Capture the cell that displays the provided text and extract its [x, y] central coordinate. 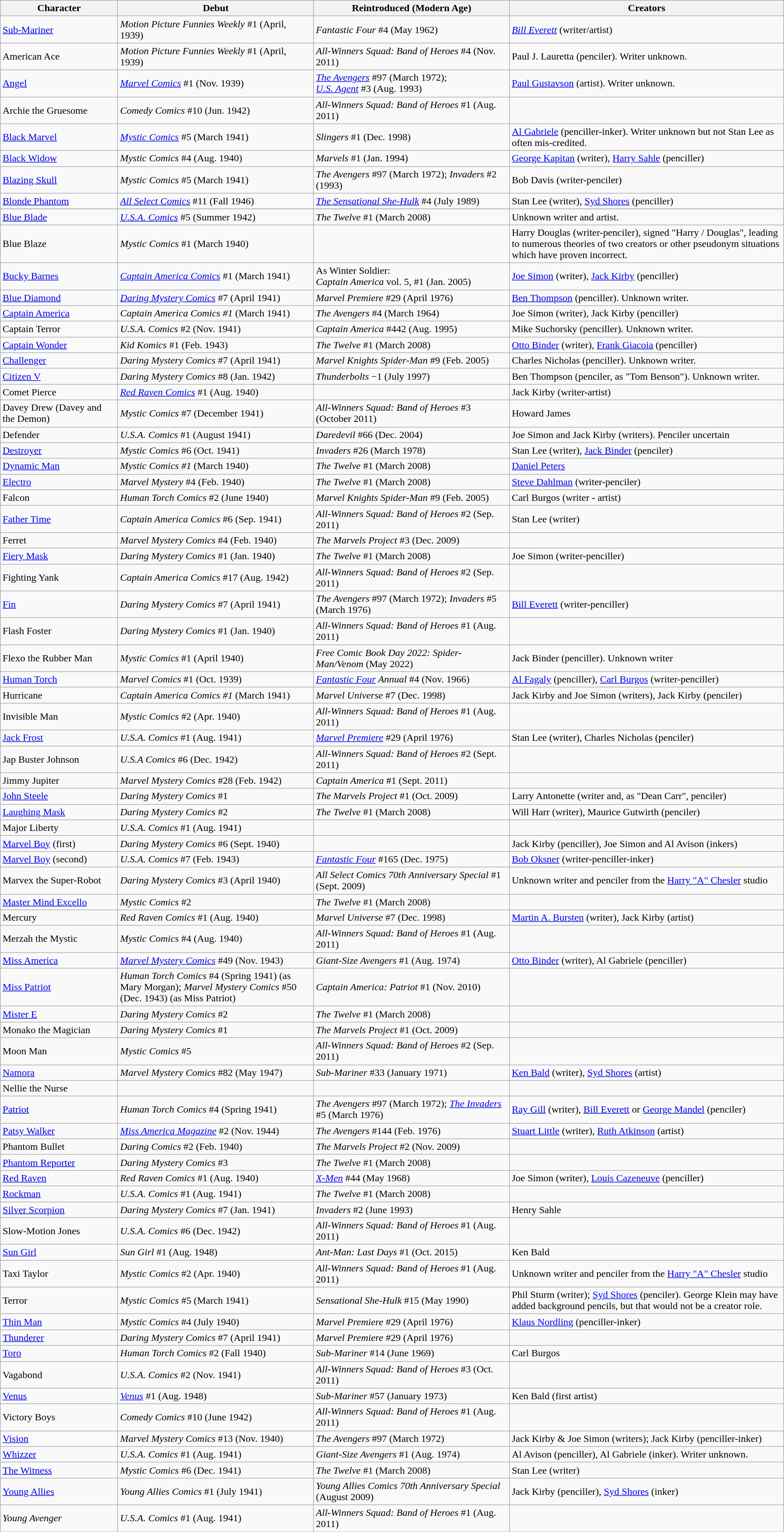
Slow-Motion Jones [59, 1231]
Marvel Boy (second) [59, 859]
Mystic Comics #7 (December 1941) [216, 414]
Phantom Bullet [59, 1147]
Archie the Gruesome [59, 110]
Phil Sturm (writer); Syd Shores (penciler). George Klein may have added background pencils, but that would not be a creator role. [647, 1300]
The Avengers #97 (March 1972);U.S. Agent #3 (Aug. 1993) [412, 84]
Daring Mystery Comics #6 (Sept. 1940) [216, 843]
All Select Comics #11 (Fall 1946) [216, 201]
Fin [59, 605]
Jack Kirby (writer-artist) [647, 392]
Laughing Mask [59, 812]
American Ace [59, 56]
As Winter Soldier:Captain America vol. 5, #1 (Jan. 2005) [412, 276]
Comedy Comics #10 (June 1942) [216, 1417]
Stan Lee (writer), Jack Binder (penciler) [647, 450]
Jack Kirby & Joe Simon (writers); Jack Kirby (penciller-inker) [647, 1439]
Mystic Comics #5 [216, 1051]
Mike Suchorsky (penciller). Unknown writer. [647, 329]
Marvels #1 (Jan. 1994) [412, 158]
Jack Frost [59, 738]
Captain America Comics #6 (Sep. 1941) [216, 519]
Daredevil #66 (Dec. 2004) [412, 435]
X-Men #44 (May 1968) [412, 1178]
Thunderer [59, 1338]
Marvel Mystery Comics #13 (Nov. 1940) [216, 1439]
Human Torch Comics #4 (Spring 1941) [216, 1109]
Blazing Skull [59, 180]
U.S.A. Comics #5 (Summer 1942) [216, 217]
Human Torch Comics #4 (Spring 1941) (as Mary Morgan); Marvel Mystery Comics #50 (Dec. 1943) (as Miss Patriot) [216, 987]
Invaders #2 (June 1993) [412, 1210]
Vagabond [59, 1375]
Miss America Magazine #2 (Nov. 1944) [216, 1131]
Marvel Comics #1 (Nov. 1939) [216, 84]
Miss America [59, 960]
Defender [59, 435]
Comedy Comics #10 (Jun. 1942) [216, 110]
Ken Bald (writer), Syd Shores (artist) [647, 1072]
Captain Terror [59, 329]
Paul J. Lauretta (penciler). Writer unknown. [647, 56]
Comet Pierce [59, 392]
John Steele [59, 796]
Fiery Mask [59, 556]
Monako the Magician [59, 1030]
The Sensational She-Hulk #4 (July 1989) [412, 201]
Daniel Peters [647, 466]
Mystic Comics #6 (Oct. 1941) [216, 450]
All-Winners Squad: Band of Heroes #4 (Nov. 2011) [412, 56]
Namora [59, 1072]
Ben Thompson (penciler, as "Tom Benson"). Unknown writer. [647, 376]
Howard James [647, 414]
Daring Mystery Comics #3 [216, 1162]
Character [59, 8]
The Avengers #144 (Feb. 1976) [412, 1131]
Bob Davis (writer-penciler) [647, 180]
Bucky Barnes [59, 276]
The Witness [59, 1470]
Captain America #1 (Sept. 2011) [412, 780]
Young Allies [59, 1491]
Mystic Comics #4 (July 1940) [216, 1322]
Daring Comics #2 (Feb. 1940) [216, 1147]
Angel [59, 84]
Bill Everett (writer/artist) [647, 30]
Sub-Mariner #33 (January 1971) [412, 1072]
Merzah the Mystic [59, 939]
Captain America [59, 314]
Ray Gill (writer), Bill Everett or George Mandel (penciler) [647, 1109]
Joe Simon and Jack Kirby (writers). Penciler uncertain [647, 435]
Silver Scorpion [59, 1210]
Thunderbolts −1 (July 1997) [412, 376]
Father Time [59, 519]
Ben Thompson (penciller). Unknown writer. [647, 297]
Human Torch [59, 680]
Slingers #1 (Dec. 1998) [412, 137]
Jack Kirby and Joe Simon (writers), Jack Kirby (penciler) [647, 695]
Major Liberty [59, 828]
Joe Simon (writer), Louis Cazeneuve (penciller) [647, 1178]
Reintroduced (Modern Age) [412, 8]
The Avengers #97 (March 1972) [412, 1439]
Debut [216, 8]
Human Torch Comics #2 (Fall 1940) [216, 1353]
Falcon [59, 498]
Carl Burgos (writer - artist) [647, 498]
Ken Bald (first artist) [647, 1396]
Patriot [59, 1109]
Sun Girl [59, 1252]
Stuart Little (writer), Ruth Atkinson (artist) [647, 1131]
Rockman [59, 1194]
Marvel Mystery #4 (Feb. 1940) [216, 482]
Black Widow [59, 158]
Sub-Mariner [59, 30]
Jack Kirby (penciller), Syd Shores (inker) [647, 1491]
Captain America Comics #17 (Aug. 1942) [216, 577]
Nellie the Nurse [59, 1088]
Phantom Reporter [59, 1162]
Fantastic Four #4 (May 1962) [412, 30]
Mister E [59, 1014]
Sun Girl #1 (Aug. 1948) [216, 1252]
Al Avison (penciller), Al Gabriele (inker). Writer unknown. [647, 1454]
Electro [59, 482]
Thin Man [59, 1322]
Captain Wonder [59, 345]
The Avengers #97 (March 1972); The Invaders #5 (March 1976) [412, 1109]
Otto Binder (writer), Al Gabriele (penciller) [647, 960]
Destroyer [59, 450]
Marvel Mystery Comics #28 (Feb. 1942) [216, 780]
Fighting Yank [59, 577]
Sensational She-Hulk #15 (May 1990) [412, 1300]
Whizzer [59, 1454]
The Marvels Project #2 (Nov. 2009) [412, 1147]
Free Comic Book Day 2022: Spider-Man/Venom (May 2022) [412, 658]
Jimmy Jupiter [59, 780]
Jack Binder (penciller). Unknown writer [647, 658]
Otto Binder (writer), Frank Giacoia (penciller) [647, 345]
Blue Blaze [59, 244]
Steve Dahlman (writer-penciler) [647, 482]
Creators [647, 8]
All Select Comics 70th Anniversary Special #1 (Sept. 2009) [412, 880]
Fantastic Four #165 (Dec. 1975) [412, 859]
Mystic Comics #2 [216, 902]
Red Raven [59, 1178]
Martin A. Bursten (writer), Jack Kirby (artist) [647, 918]
Jack Kirby (penciller), Joe Simon and Al Avison (inkers) [647, 843]
Klaus Nordling (penciller-inker) [647, 1322]
Marvel Mystery Comics #82 (May 1947) [216, 1072]
Daring Mystery Comics #8 (Jan. 1942) [216, 376]
Captain America #442 (Aug. 1995) [412, 329]
Mystic Comics #6 (Dec. 1941) [216, 1470]
Human Torch Comics #2 (June 1940) [216, 498]
U.S.A. Comics #6 (Dec. 1942) [216, 1231]
Ken Bald [647, 1252]
Marvel Mystery Comics #4 (Feb. 1940) [216, 540]
Sub-Mariner #14 (June 1969) [412, 1353]
Mystic Comics #1 (April 1940) [216, 658]
Bob Oksner (writer-penciller-inker) [647, 859]
Flash Foster [59, 631]
The Avengers #4 (March 1964) [412, 314]
Kid Komics #1 (Feb. 1943) [216, 345]
Daring Mystery Comics #7 (Jan. 1941) [216, 1210]
Invaders #26 (March 1978) [412, 450]
Young Allies Comics #1 (July 1941) [216, 1491]
Taxi Taylor [59, 1274]
All-Winners Squad: Band of Heroes #3 (October 2011) [412, 414]
Venus #1 (Aug. 1948) [216, 1396]
Stan Lee (writer), Charles Nicholas (penciler) [647, 738]
Mercury [59, 918]
Larry Antonette (writer and, as "Dean Carr", penciler) [647, 796]
Dynamic Man [59, 466]
Challenger [59, 361]
Miss Patriot [59, 987]
Al Gabriele (penciller-inker). Writer unknown but not Stan Lee as often mis-credited. [647, 137]
Jap Buster Johnson [59, 759]
Venus [59, 1396]
All-Winners Squad: Band of Heroes #2 (Sept. 2011) [412, 759]
U.S.A. Comics #7 (Feb. 1943) [216, 859]
Blue Diamond [59, 297]
Toro [59, 1353]
Fantastic Four Annual #4 (Nov. 1966) [412, 680]
The Avengers #97 (March 1972); Invaders #5 (March 1976) [412, 605]
Bill Everett (writer-penciller) [647, 605]
George Kapitan (writer), Harry Sahle (penciller) [647, 158]
Carl Burgos [647, 1353]
Vision [59, 1439]
Terror [59, 1300]
Captain America: Patriot #1 (Nov. 2010) [412, 987]
Will Harr (writer), Maurice Gutwirth (penciler) [647, 812]
Blonde Phantom [59, 201]
Hurricane [59, 695]
The Marvels Project #3 (Dec. 2009) [412, 540]
All-Winners Squad: Band of Heroes #3 (Oct. 2011) [412, 1375]
U.S.A Comics #6 (Dec. 1942) [216, 759]
Moon Man [59, 1051]
Blue Blade [59, 217]
Marvel Comics #1 (Oct. 1939) [216, 680]
Joe Simon (writer-penciller) [647, 556]
Daring Mystery Comics #3 (April 1940) [216, 880]
Ant-Man: Last Days #1 (Oct. 2015) [412, 1252]
Sub-Mariner #57 (January 1973) [412, 1396]
U.S.A. Comics #1 (August 1941) [216, 435]
Ferret [59, 540]
Citizen V [59, 376]
Charles Nicholas (penciller). Unknown writer. [647, 361]
Victory Boys [59, 1417]
Invisible Man [59, 716]
Henry Sahle [647, 1210]
Davey Drew (Davey and the Demon) [59, 414]
Young Allies Comics 70th Anniversary Special (August 2009) [412, 1491]
Marvel Boy (first) [59, 843]
Stan Lee (writer), Syd Shores (penciller) [647, 201]
The Avengers #97 (March 1972); Invaders #2 (1993) [412, 180]
Master Mind Excello [59, 902]
Marvel Mystery Comics #49 (Nov. 1943) [216, 960]
Paul Gustavson (artist). Writer unknown. [647, 84]
Al Fagaly (penciller), Carl Burgos (writer-penciller) [647, 680]
Patsy Walker [59, 1131]
Unknown writer and artist. [647, 217]
Marvex the Super-Robot [59, 880]
Black Marvel [59, 137]
Young Avenger [59, 1518]
Flexo the Rubber Man [59, 658]
